Return the (x, y) coordinate for the center point of the cell that contains the specified text.  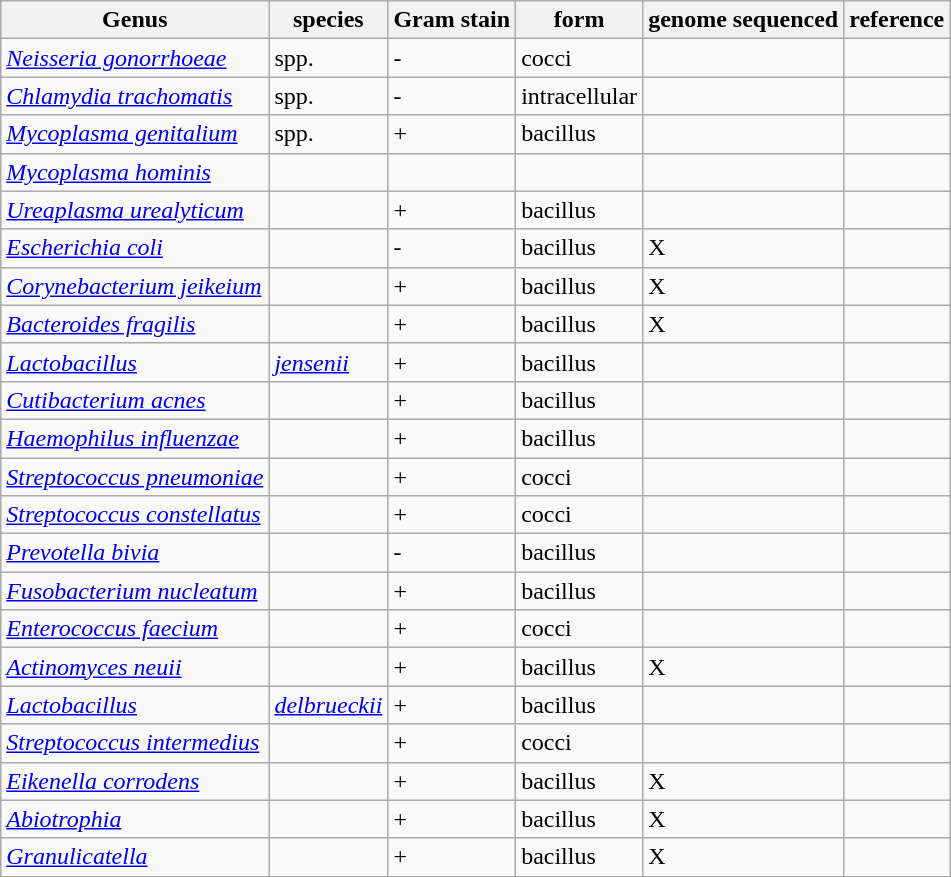
reference (897, 20)
Streptococcus constellatus (135, 515)
Fusobacterium nucleatum (135, 591)
Streptococcus intermedius (135, 743)
form (580, 20)
delbrueckii (328, 705)
Prevotella bivia (135, 553)
Genus (135, 20)
genome sequenced (744, 20)
Abiotrophia (135, 819)
Gram stain (452, 20)
Haemophilus influenzae (135, 438)
Neisseria gonorrhoeae (135, 58)
Mycoplasma hominis (135, 172)
Mycoplasma genitalium (135, 134)
Chlamydia trachomatis (135, 96)
Enterococcus faecium (135, 629)
Corynebacterium jeikeium (135, 286)
Escherichia coli (135, 248)
Cutibacterium acnes (135, 400)
species (328, 20)
Ureaplasma urealyticum (135, 210)
Granulicatella (135, 857)
jensenii (328, 362)
Streptococcus pneumoniae (135, 477)
Eikenella corrodens (135, 781)
Bacteroides fragilis (135, 324)
intracellular (580, 96)
Actinomyces neuii (135, 667)
